Determine the (x, y) coordinate at the center of the cell enclosing the given text.  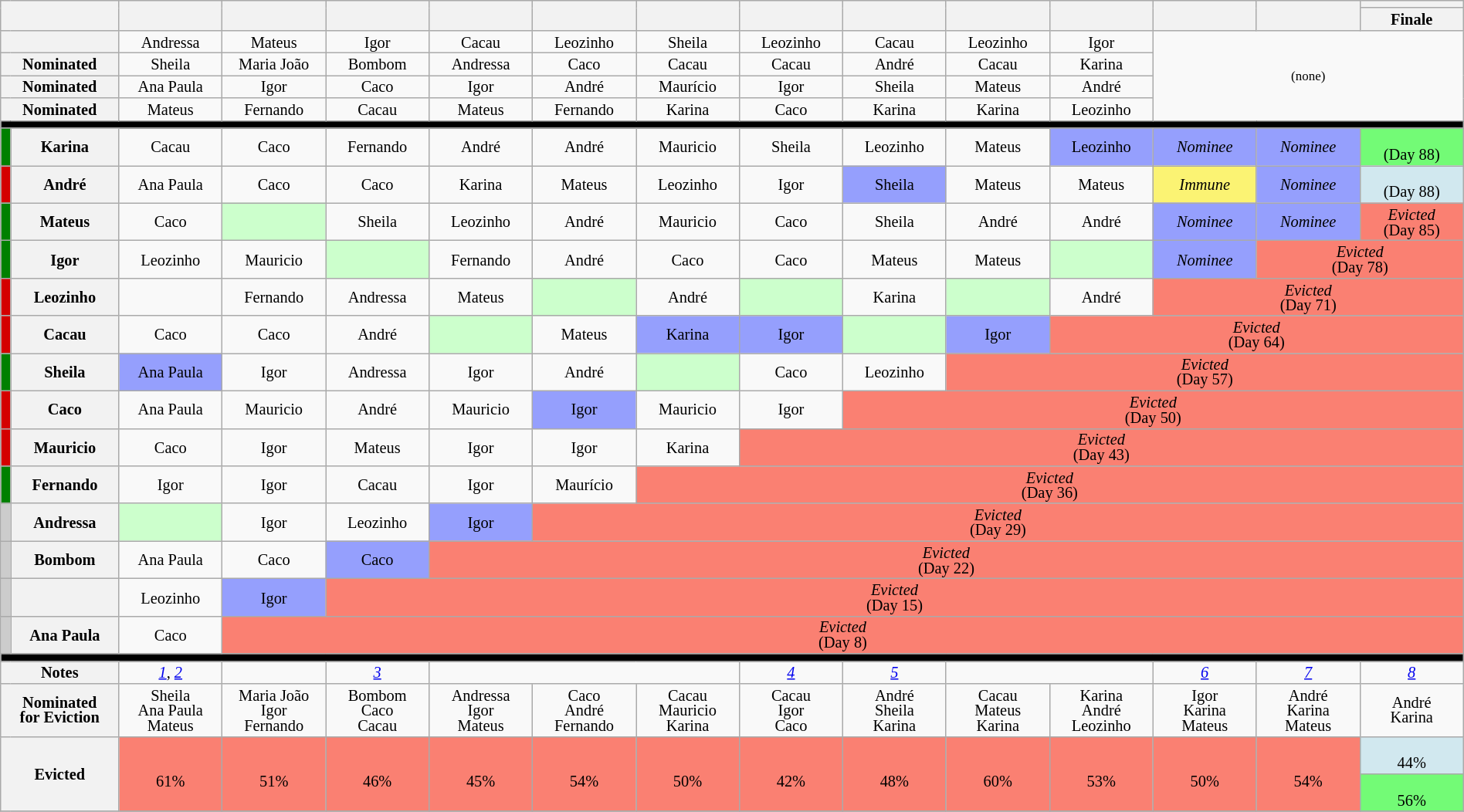
56% (1411, 792)
CacoAndréFernando (585, 709)
Immune (1205, 184)
42% (791, 773)
46% (378, 773)
53% (1101, 773)
Nominatedfor Eviction (60, 709)
BombomCacoCacau (378, 709)
Evicted(Day 50) (1153, 409)
CacauMateusKarina (998, 709)
5 (894, 672)
1, 2 (171, 672)
Evicted(Day 57) (1205, 372)
Evicted(Day 64) (1256, 335)
(none) (1308, 76)
Evicted(Day 29) (998, 522)
Evicted(Day 36) (1050, 485)
3 (378, 672)
Evicted(Day 43) (1101, 448)
Maria JoãoIgorFernando (274, 709)
Evicted(Day 85) (1411, 222)
CacauIgorCaco (791, 709)
Evicted (60, 773)
Maria João (274, 63)
AndréSheilaKarina (894, 709)
CacauMauricioKarina (688, 709)
61% (171, 773)
8 (1411, 672)
Evicted(Day 15) (895, 597)
48% (894, 773)
Evicted(Day 71) (1308, 296)
IgorKarinaMateus (1205, 709)
SheilaAna PaulaMateus (171, 709)
AndressaIgorMateus (481, 709)
4 (791, 672)
KarinaAndréLeozinho (1101, 709)
Notes (60, 672)
Evicted(Day 8) (843, 634)
44% (1411, 755)
51% (274, 773)
6 (1205, 672)
AndréKarina (1411, 709)
60% (998, 773)
Evicted(Day 22) (947, 560)
Evicted(Day 78) (1360, 259)
Finale (1411, 19)
45% (481, 773)
AndréKarinaMateus (1308, 709)
7 (1308, 672)
